Scan for the cell matching the given text and deliver its [X, Y] coordinate at center. 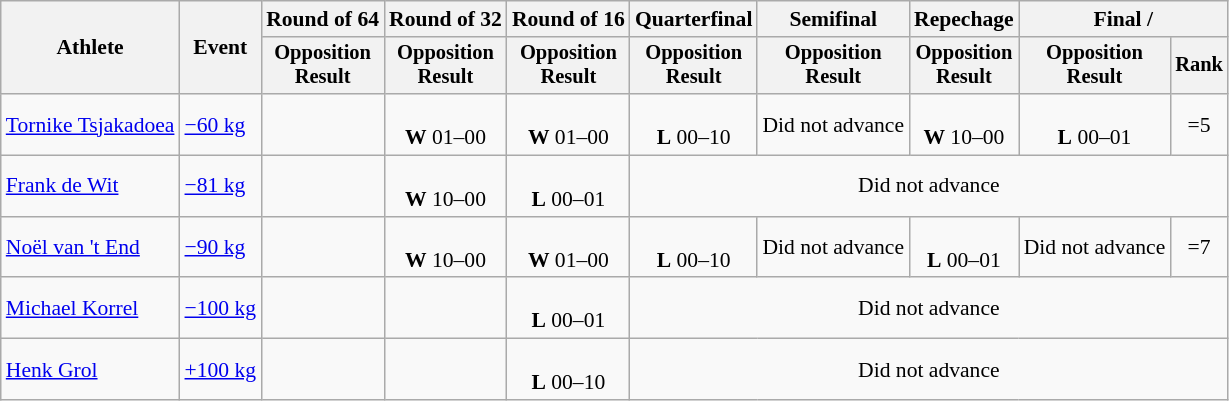
Athlete [90, 48]
Event [220, 48]
=7 [1199, 248]
−81 kg [220, 186]
Round of 64 [322, 19]
Semifinal [833, 19]
Round of 32 [446, 19]
−90 kg [220, 248]
Noël van 't End [90, 248]
Rank [1199, 66]
Repechage [964, 19]
Round of 16 [568, 19]
Quarterfinal [694, 19]
−60 kg [220, 124]
+100 kg [220, 370]
−100 kg [220, 308]
Henk Grol [90, 370]
Michael Korrel [90, 308]
Final / [1124, 19]
=5 [1199, 124]
Tornike Tsjakadoea [90, 124]
Frank de Wit [90, 186]
